Scan for the cell matching the given text and deliver its (x, y) coordinate at center. 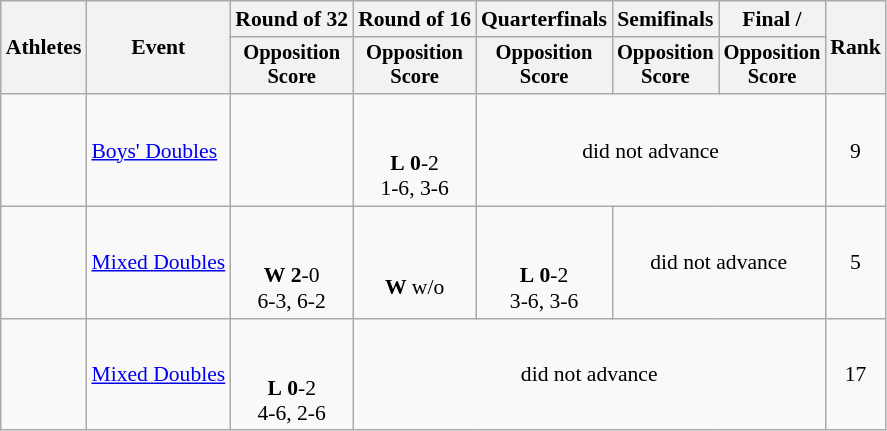
5 (856, 263)
Quarterfinals (544, 19)
Rank (856, 48)
17 (856, 375)
W w/o (414, 263)
W 2-0 6-3, 6-2 (292, 263)
L 0-2 3-6, 3-6 (544, 263)
Semifinals (666, 19)
Boys' Doubles (158, 150)
L 0-2 1-6, 3-6 (414, 150)
Athletes (44, 48)
Round of 32 (292, 19)
L 0-2 4-6, 2-6 (292, 375)
Round of 16 (414, 19)
9 (856, 150)
Event (158, 48)
Final / (772, 19)
